Find where the given text appears and provide that cell's center as (x, y) coordinate. 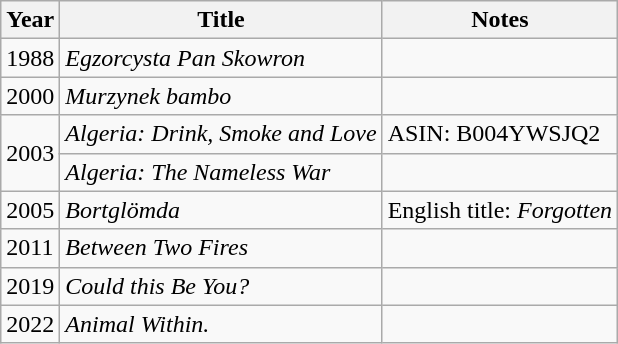
1988 (30, 58)
Title (221, 20)
Year (30, 20)
2022 (30, 324)
2000 (30, 96)
Bortglömda (221, 210)
English title: Forgotten (500, 210)
2003 (30, 153)
Algeria: The Nameless War (221, 172)
Between Two Fires (221, 248)
Algeria: Drink, Smoke and Love (221, 134)
2019 (30, 286)
Notes (500, 20)
2011 (30, 248)
Murzynek bambo (221, 96)
ASIN: B004YWSJQ2 (500, 134)
2005 (30, 210)
Animal Within. (221, 324)
Could this Be You? (221, 286)
Egzorcysta Pan Skowron (221, 58)
